Find where the given text appears and provide that cell's center as (x, y) coordinate. 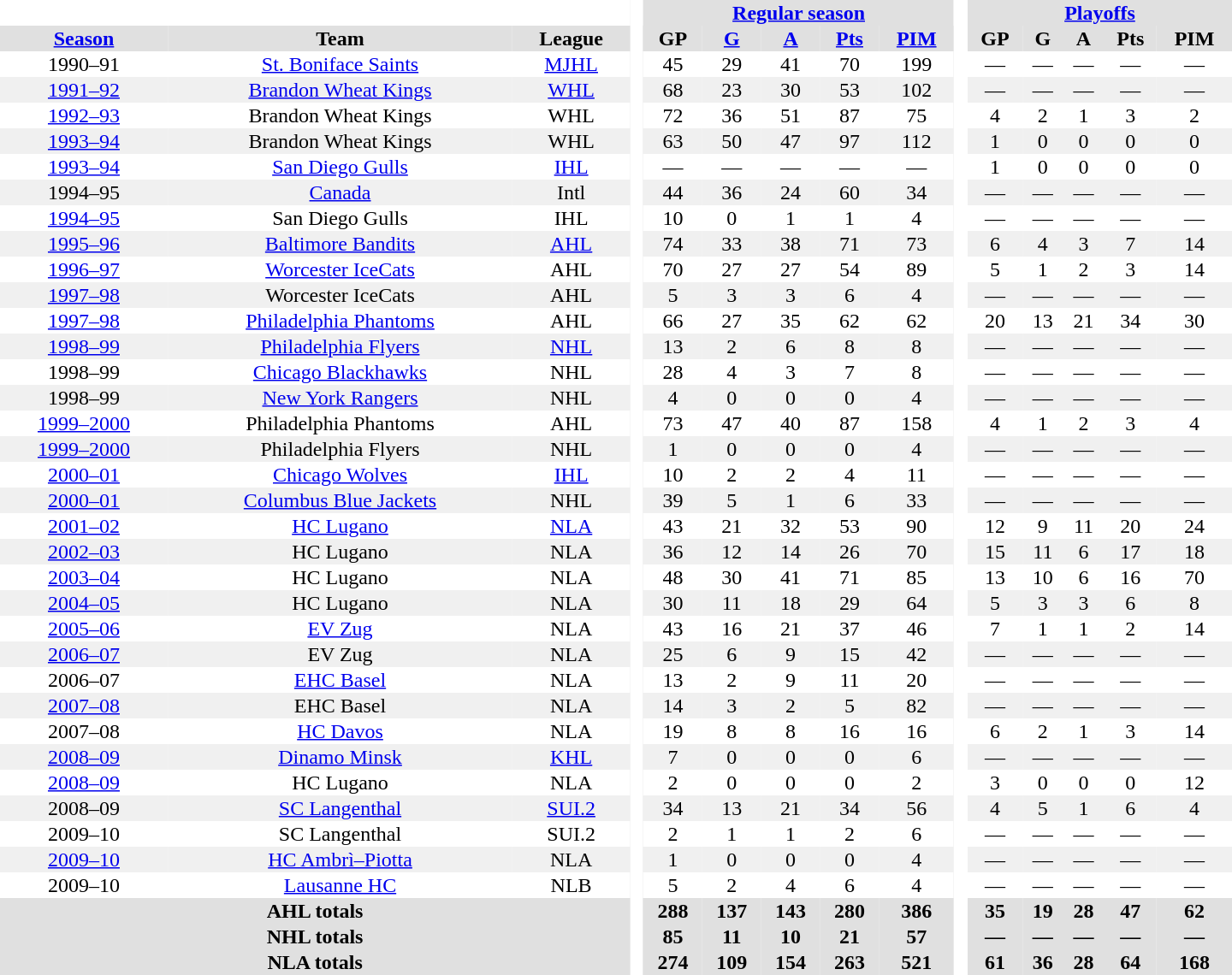
NLB (572, 885)
158 (916, 423)
168 (1194, 962)
72 (672, 115)
288 (672, 911)
75 (916, 115)
2005–06 (84, 629)
39 (672, 500)
74 (672, 244)
154 (791, 962)
46 (916, 629)
Season (84, 38)
2003–04 (84, 577)
45 (672, 64)
32 (791, 526)
NLA totals (315, 962)
263 (850, 962)
25 (672, 654)
54 (850, 269)
60 (850, 192)
2002–03 (84, 552)
Chicago Blackhawks (341, 372)
KHL (572, 757)
112 (916, 141)
42 (916, 654)
48 (672, 577)
League (572, 38)
386 (916, 911)
199 (916, 64)
50 (732, 141)
Playoffs (1100, 13)
17 (1130, 552)
Team (341, 38)
109 (732, 962)
Lausanne HC (341, 885)
274 (672, 962)
Dinamo Minsk (341, 757)
82 (916, 706)
57 (916, 937)
143 (791, 911)
90 (916, 526)
40 (791, 423)
1995–96 (84, 244)
1991–92 (84, 90)
Baltimore Bandits (341, 244)
38 (791, 244)
St. Boniface Saints (341, 64)
44 (672, 192)
HC Ambrì–Piotta (341, 860)
1992–93 (84, 115)
AHL totals (315, 911)
23 (732, 90)
Intl (572, 192)
51 (791, 115)
56 (916, 808)
Columbus Blue Jackets (341, 500)
Canada (341, 192)
HC Davos (341, 731)
MJHL (572, 64)
26 (850, 552)
280 (850, 911)
NHL totals (315, 937)
68 (672, 90)
Regular season (799, 13)
63 (672, 141)
Chicago Wolves (341, 475)
102 (916, 90)
137 (732, 911)
97 (850, 141)
2001–02 (84, 526)
89 (916, 269)
37 (850, 629)
New York Rangers (341, 398)
521 (916, 962)
2004–05 (84, 603)
1990–91 (84, 64)
61 (995, 962)
66 (672, 321)
1996–97 (84, 269)
